Determine the (X, Y) coordinate at the center of the cell enclosing the given text.  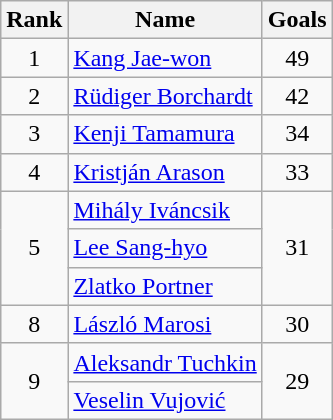
34 (297, 134)
33 (297, 172)
3 (34, 134)
Veselin Vujović (165, 400)
42 (297, 96)
29 (297, 381)
2 (34, 96)
Kenji Tamamura (165, 134)
9 (34, 381)
Name (165, 20)
Aleksandr Tuchkin (165, 362)
Kristján Arason (165, 172)
Lee Sang-hyo (165, 248)
Kang Jae-won (165, 58)
1 (34, 58)
Mihály Iváncsik (165, 210)
4 (34, 172)
László Marosi (165, 324)
31 (297, 248)
30 (297, 324)
49 (297, 58)
Goals (297, 20)
Zlatko Portner (165, 286)
Rank (34, 20)
5 (34, 248)
8 (34, 324)
Rüdiger Borchardt (165, 96)
